Capture the cell that displays the provided text and extract its (X, Y) central coordinate. 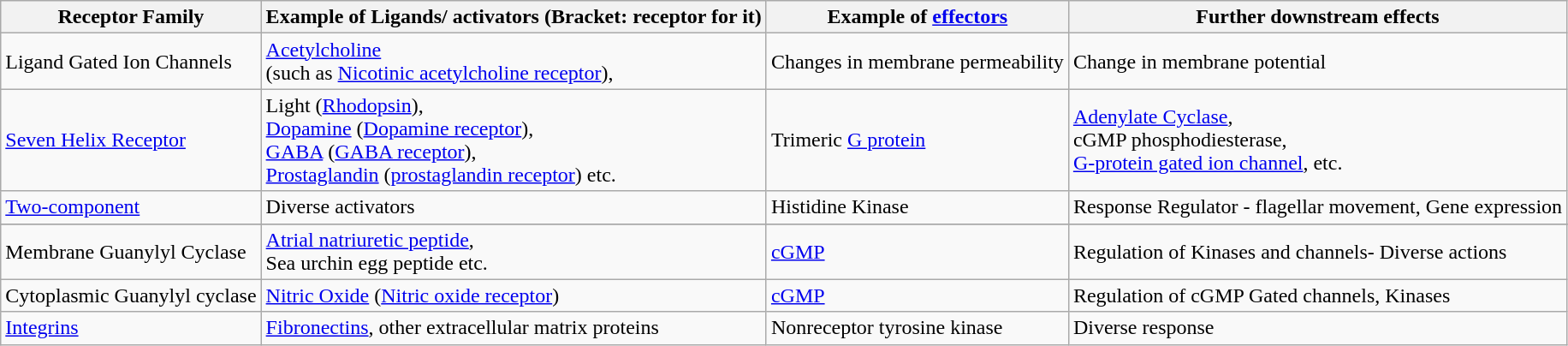
Light (Rhodopsin), Dopamine (Dopamine receptor), GABA (GABA receptor), Prostaglandin (prostaglandin receptor) etc. (514, 140)
Membrane Guanylyl Cyclase (131, 252)
Response Regulator - flagellar movement, Gene expression (1317, 207)
Histidine Kinase (918, 207)
Regulation of Kinases and channels- Diverse actions (1317, 252)
Fibronectins, other extracellular matrix proteins (514, 328)
Integrins (131, 328)
Further downstream effects (1317, 17)
Two-component (131, 207)
Ligand Gated Ion Channels (131, 62)
Diverse activators (514, 207)
Cytoplasmic Guanylyl cyclase (131, 295)
Changes in membrane permeability (918, 62)
Trimeric G protein (918, 140)
Example of Ligands/ activators (Bracket: receptor for it) (514, 17)
Adenylate Cyclase, cGMP phosphodiesterase, G-protein gated ion channel, etc. (1317, 140)
Seven Helix Receptor (131, 140)
Nitric Oxide (Nitric oxide receptor) (514, 295)
Diverse response (1317, 328)
Nonreceptor tyrosine kinase (918, 328)
Acetylcholine (such as Nicotinic acetylcholine receptor), (514, 62)
Regulation of cGMP Gated channels, Kinases (1317, 295)
Receptor Family (131, 17)
Change in membrane potential (1317, 62)
Atrial natriuretic peptide, Sea urchin egg peptide etc. (514, 252)
Example of effectors (918, 17)
